Identify which cell holds the provided text, then report its (X, Y) central coordinate. 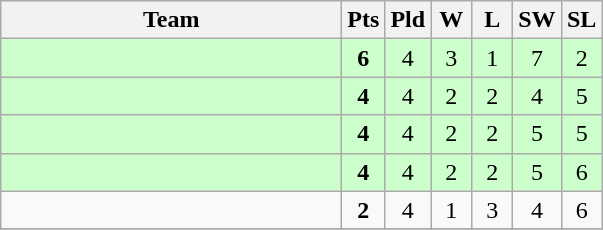
L (492, 20)
SL (582, 20)
Team (172, 20)
Pts (364, 20)
SW (537, 20)
7 (537, 58)
Pld (408, 20)
W (452, 20)
